Output the [x, y] coordinate of the center of the cell containing the given text.  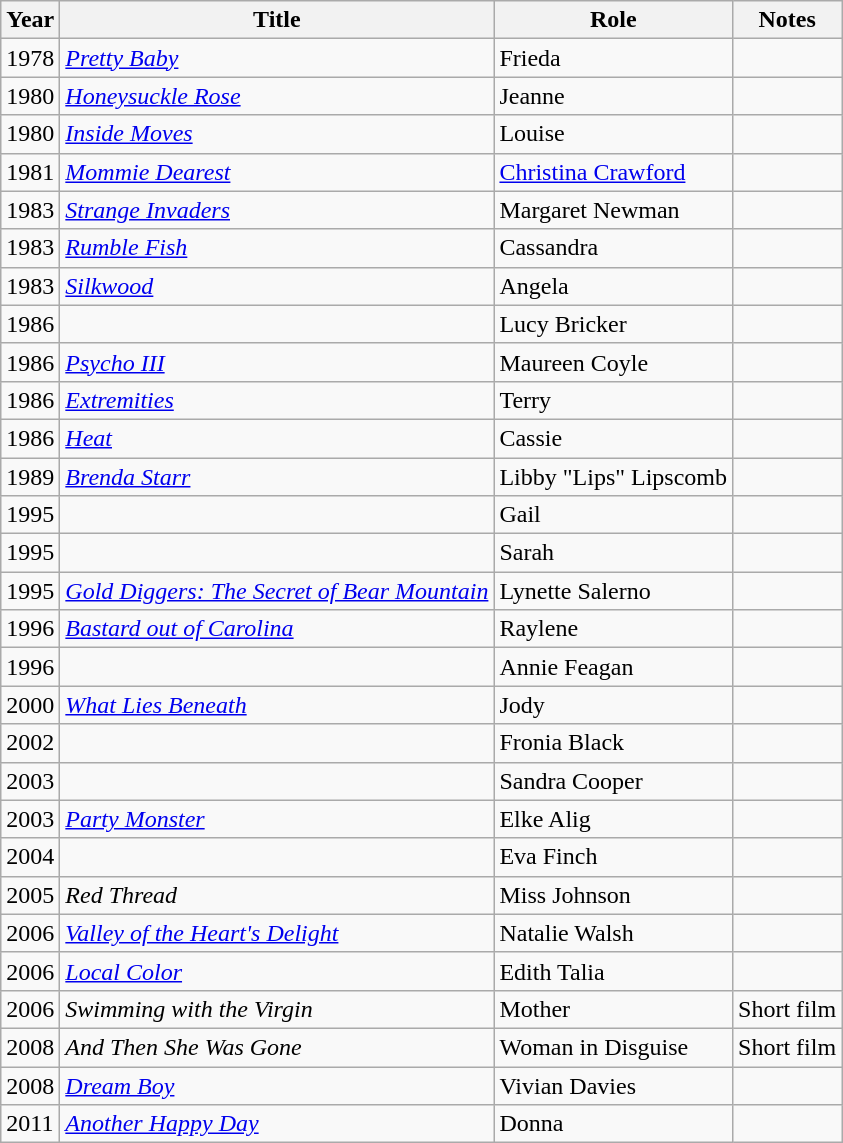
Dream Boy [277, 1085]
Valley of the Heart's Delight [277, 933]
Another Happy Day [277, 1124]
Honeysuckle Rose [277, 96]
Margaret Newman [614, 210]
Christina Crawford [614, 172]
Mother [614, 1009]
Heat [277, 438]
2004 [30, 857]
1978 [30, 58]
Sarah [614, 553]
Jeanne [614, 96]
2002 [30, 743]
And Then She Was Gone [277, 1047]
Inside Moves [277, 134]
Psycho III [277, 362]
Cassandra [614, 248]
Year [30, 20]
Louise [614, 134]
Title [277, 20]
2005 [30, 895]
Vivian Davies [614, 1085]
Frieda [614, 58]
Jody [614, 705]
Mommie Dearest [277, 172]
Rumble Fish [277, 248]
Annie Feagan [614, 667]
Red Thread [277, 895]
1981 [30, 172]
Gail [614, 515]
Raylene [614, 629]
Elke Alig [614, 819]
Miss Johnson [614, 895]
What Lies Beneath [277, 705]
2011 [30, 1124]
Woman in Disguise [614, 1047]
Libby "Lips" Lipscomb [614, 477]
Role [614, 20]
1989 [30, 477]
Fronia Black [614, 743]
Cassie [614, 438]
Silkwood [277, 286]
Bastard out of Carolina [277, 629]
Gold Diggers: The Secret of Bear Mountain [277, 591]
Notes [788, 20]
Party Monster [277, 819]
Lynette Salerno [614, 591]
Edith Talia [614, 971]
Natalie Walsh [614, 933]
Donna [614, 1124]
Maureen Coyle [614, 362]
Eva Finch [614, 857]
2000 [30, 705]
Swimming with the Virgin [277, 1009]
Brenda Starr [277, 477]
Extremities [277, 400]
Strange Invaders [277, 210]
Local Color [277, 971]
Terry [614, 400]
Pretty Baby [277, 58]
Sandra Cooper [614, 781]
Lucy Bricker [614, 324]
Angela [614, 286]
